Find where the given text appears and provide that cell's center as (X, Y) coordinate. 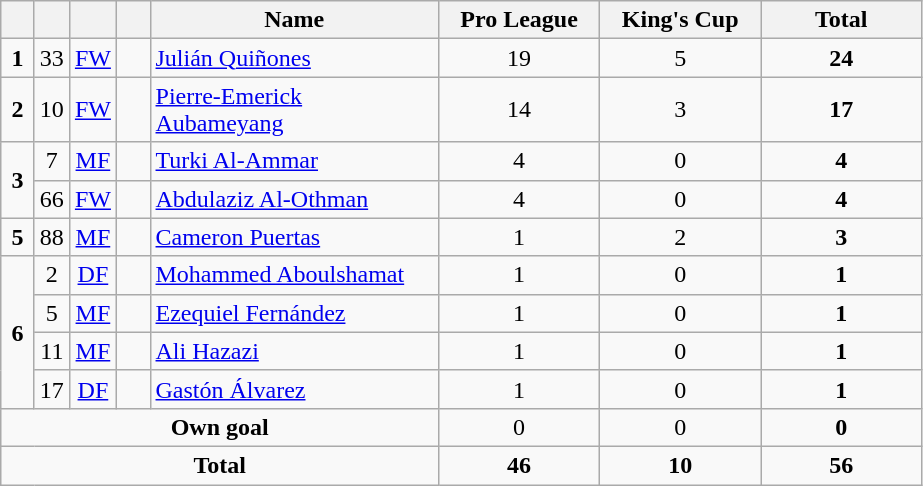
Ali Hazazi (294, 351)
24 (842, 58)
46 (520, 465)
Pro League (520, 20)
56 (842, 465)
Ezequiel Fernández (294, 313)
Name (294, 20)
Pierre-Emerick Aubameyang (294, 110)
14 (520, 110)
6 (18, 332)
King's Cup (680, 20)
33 (52, 58)
Cameron Puertas (294, 237)
19 (520, 58)
Julián Quiñones (294, 58)
Own goal (220, 427)
Gastón Álvarez (294, 389)
7 (52, 161)
Mohammed Aboulshamat (294, 275)
88 (52, 237)
66 (52, 199)
11 (52, 351)
Turki Al-Ammar (294, 161)
Abdulaziz Al-Othman (294, 199)
